Pinpoint the cell where the given text exists, returning its [x, y] midpoint coordinate. 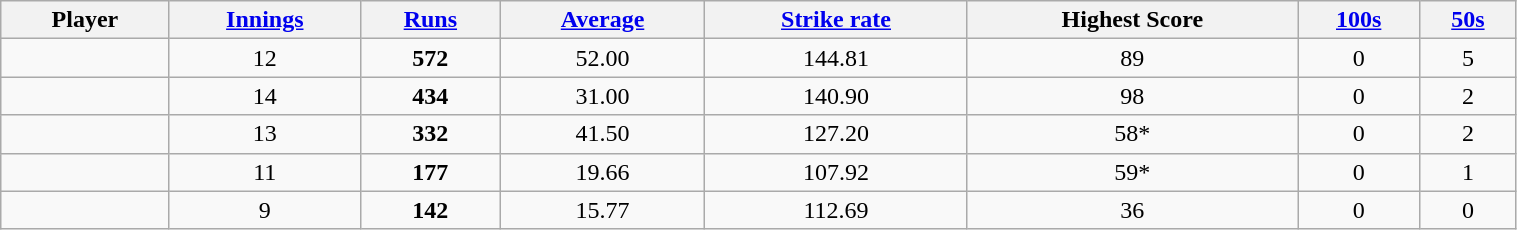
140.90 [836, 96]
36 [1132, 210]
50s [1468, 20]
5 [1468, 58]
1 [1468, 172]
58* [1132, 134]
Innings [265, 20]
59* [1132, 172]
31.00 [602, 96]
9 [265, 210]
15.77 [602, 210]
12 [265, 58]
98 [1132, 96]
41.50 [602, 134]
100s [1359, 20]
434 [431, 96]
19.66 [602, 172]
89 [1132, 58]
177 [431, 172]
13 [265, 134]
144.81 [836, 58]
572 [431, 58]
Average [602, 20]
Runs [431, 20]
11 [265, 172]
Player [85, 20]
Strike rate [836, 20]
Highest Score [1132, 20]
14 [265, 96]
107.92 [836, 172]
127.20 [836, 134]
112.69 [836, 210]
142 [431, 210]
332 [431, 134]
52.00 [602, 58]
